From the cell containing the given text, extract its center point as (x, y) coordinate. 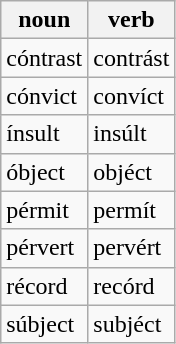
convíct (132, 96)
permít (132, 210)
pérmit (44, 210)
contrást (132, 58)
óbject (44, 172)
cóntrast (44, 58)
subjéct (132, 324)
pérvert (44, 248)
recórd (132, 286)
cónvict (44, 96)
verb (132, 20)
noun (44, 20)
insúlt (132, 134)
súbject (44, 324)
objéct (132, 172)
ínsult (44, 134)
récord (44, 286)
pervért (132, 248)
